Output the [X, Y] coordinate of the center of the cell containing the given text.  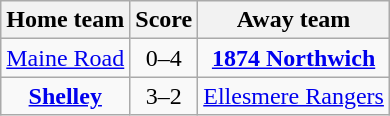
Home team [66, 20]
1874 Northwich [294, 58]
Maine Road [66, 58]
Ellesmere Rangers [294, 96]
0–4 [164, 58]
Score [164, 20]
Away team [294, 20]
3–2 [164, 96]
Shelley [66, 96]
